Scan for the cell matching the given text and deliver its (X, Y) coordinate at center. 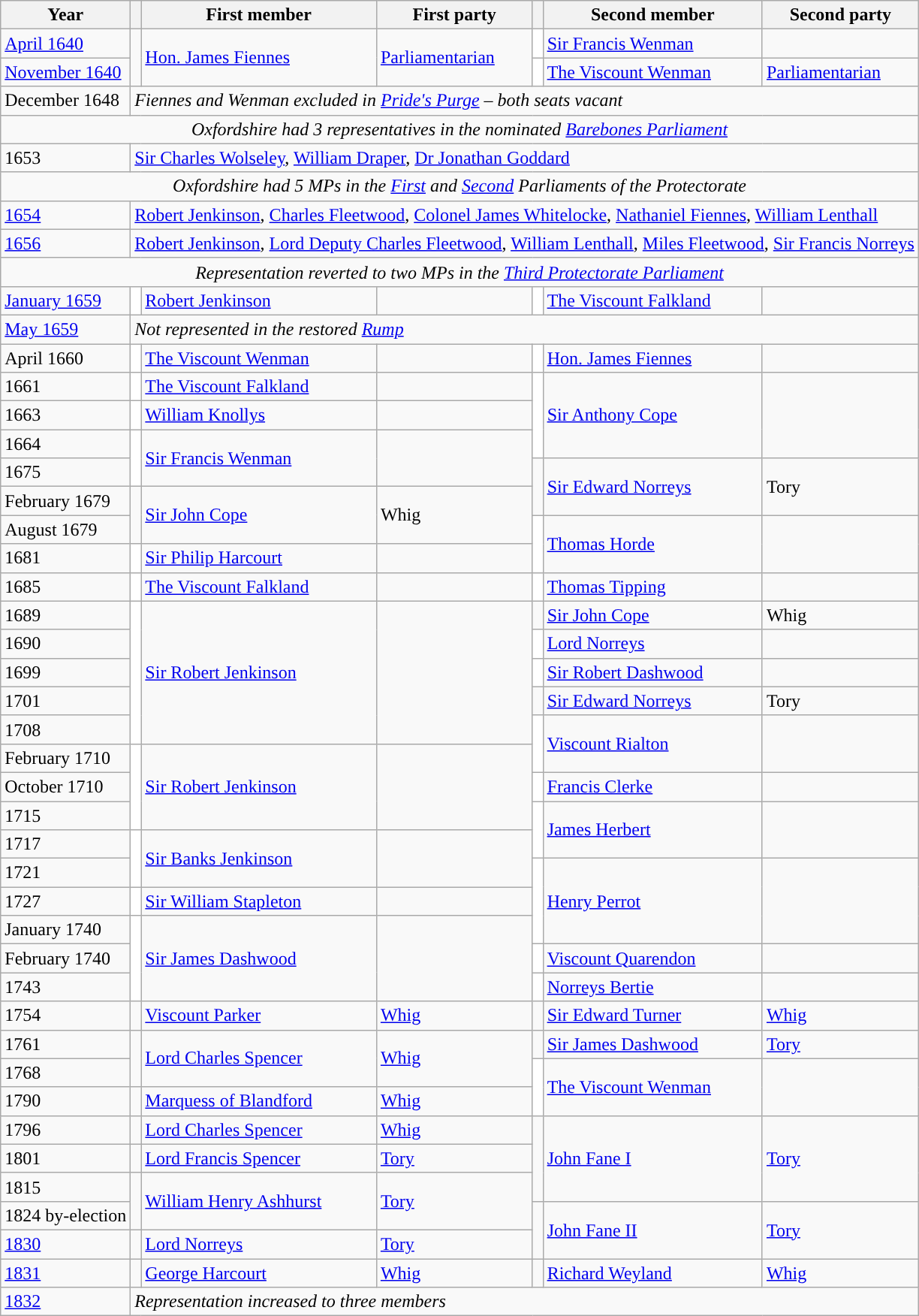
1715 (66, 815)
Lord Francis Spencer (259, 1158)
Robert Jenkinson, Lord Deputy Charles Fleetwood, William Lenthall, Miles Fleetwood, Sir Francis Norreys (525, 243)
1654 (66, 215)
1761 (66, 1044)
Oxfordshire had 5 MPs in the First and Second Parliaments of the Protectorate (459, 186)
1663 (66, 415)
Not represented in the restored Rump (525, 329)
John Fane I (652, 1158)
1675 (66, 472)
Francis Clerke (652, 786)
Year (66, 15)
October 1710 (66, 786)
Norreys Bertie (652, 987)
1831 (66, 1273)
Second member (652, 15)
Representation reverted to two MPs in the Third Protectorate Parliament (459, 272)
1824 by-election (66, 1215)
Sir William Stapleton (259, 901)
August 1679 (66, 530)
Fiennes and Wenman excluded in Pride's Purge – both seats vacant (525, 101)
1743 (66, 987)
1653 (66, 158)
1664 (66, 444)
1727 (66, 901)
Viscount Parker (259, 1016)
Thomas Tipping (652, 587)
1661 (66, 387)
Viscount Quarendon (652, 958)
1832 (66, 1302)
George Harcourt (259, 1273)
William Henry Ashhurst (259, 1201)
February 1710 (66, 758)
1699 (66, 672)
Sir Anthony Cope (652, 415)
Thomas Horde (652, 544)
1801 (66, 1158)
First member (259, 15)
1754 (66, 1016)
1656 (66, 243)
Second party (840, 15)
April 1640 (66, 44)
William Knollys (259, 415)
1721 (66, 873)
April 1660 (66, 358)
James Herbert (652, 829)
Sir Robert Dashwood (652, 672)
1681 (66, 558)
Oxfordshire had 3 representatives in the nominated Barebones Parliament (459, 129)
1790 (66, 1101)
February 1679 (66, 501)
December 1648 (66, 101)
1708 (66, 729)
Sir Edward Turner (652, 1016)
1689 (66, 615)
January 1659 (66, 300)
1796 (66, 1130)
1701 (66, 701)
Robert Jenkinson (259, 300)
1830 (66, 1244)
January 1740 (66, 930)
February 1740 (66, 958)
November 1640 (66, 72)
Viscount Rialton (652, 744)
Marquess of Blandford (259, 1101)
Representation increased to three members (525, 1302)
1717 (66, 844)
1815 (66, 1187)
Sir Philip Harcourt (259, 558)
Sir Banks Jenkinson (259, 859)
1690 (66, 644)
Richard Weyland (652, 1273)
First party (454, 15)
1685 (66, 587)
John Fane II (652, 1230)
1768 (66, 1073)
Henry Perrot (652, 901)
May 1659 (66, 329)
Robert Jenkinson, Charles Fleetwood, Colonel James Whitelocke, Nathaniel Fiennes, William Lenthall (525, 215)
Sir Charles Wolseley, William Draper, Dr Jonathan Goddard (525, 158)
